Locate the cell with the specified text and output its [x, y] center coordinate. 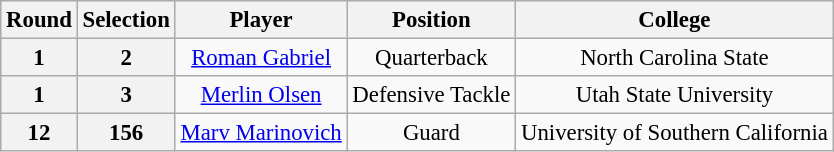
Position [432, 20]
Round [39, 20]
Utah State University [674, 95]
Guard [432, 133]
2 [126, 58]
Merlin Olsen [261, 95]
University of Southern California [674, 133]
Roman Gabriel [261, 58]
North Carolina State [674, 58]
College [674, 20]
3 [126, 95]
Selection [126, 20]
Marv Marinovich [261, 133]
156 [126, 133]
12 [39, 133]
Quarterback [432, 58]
Player [261, 20]
Defensive Tackle [432, 95]
